From the cell containing the given text, extract its center point as (X, Y) coordinate. 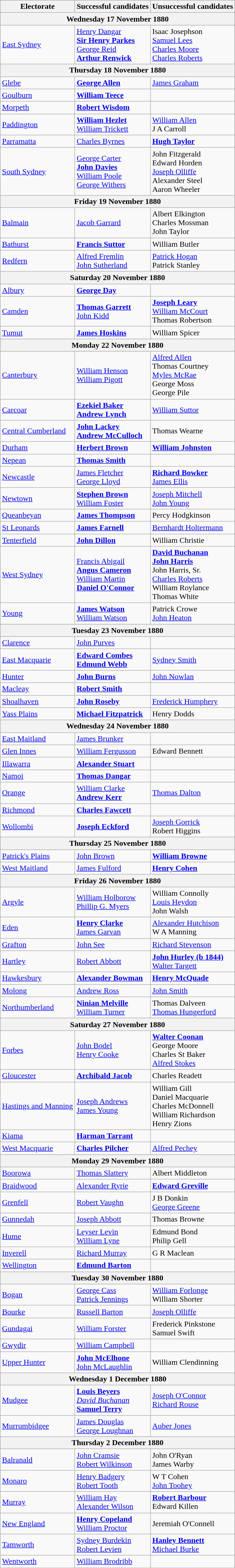
Camden (38, 311)
Thomas Dalveen Thomas Hungerford (193, 1007)
Thursday 18 November 1880 (117, 70)
G R Maclean (193, 1253)
Richard Stevenson (193, 944)
Leyser Levin William Lyne (113, 1236)
Michael Fitzpatrick (113, 714)
St Leonards (38, 527)
John Cramsie Robert Wilkinson (113, 1460)
Patrick Hogan Patrick Stanley (193, 261)
Charles Fawcett (113, 809)
Patrick's Plains (38, 856)
Thomas Slattery (113, 1173)
Thomas Smith (113, 460)
Boorowa (38, 1173)
Gunnedah (38, 1219)
John Smith (193, 991)
George Cass Patrick Jennings (113, 1295)
Alexander Bowman (113, 978)
Frederick Pinkstone Samuel Swift (193, 1328)
Newtown (38, 498)
Edmund Bond Philip Gell (193, 1236)
Molong (38, 991)
Tumut (38, 333)
Joseph Mitchell John Young (193, 498)
Bogan (38, 1295)
Tuesday 23 November 1880 (117, 630)
Edward Bennett (193, 751)
John Burns (113, 676)
Braidwood (38, 1186)
Wednesday 24 November 1880 (117, 726)
West Macquarie (38, 1148)
Wellington (38, 1265)
Herbert Brown (113, 448)
William Henson William Pigott (113, 375)
Grenfell (38, 1203)
Namoi (38, 776)
East Maitland (38, 739)
Sydney Smith (193, 659)
Successful candidates (113, 7)
East Sydney (38, 44)
Hastings and Manning (38, 1106)
Canterbury (38, 375)
Bernhardt Holtermann (193, 527)
John Brown (113, 856)
Electorate (38, 7)
Thomas Dalton (193, 793)
Thomas Garrett John Kidd (113, 311)
Alfred Pechey (193, 1148)
Illawarra (38, 763)
Charles Pilcher (113, 1148)
Robert Barbour Edward Killen (193, 1502)
Richard Bowker James Ellis (193, 477)
Jacob Garrard (113, 223)
Robert Abbott (113, 961)
Joseph Olliffe (193, 1311)
Glen Innes (38, 751)
Bathurst (38, 244)
James Fulford (113, 868)
James Douglas George Loughnan (113, 1426)
Wednesday 17 November 1880 (117, 19)
Yass Plains (38, 714)
Hartley (38, 961)
Albert Middleton (193, 1173)
Alexander Ryrie (113, 1186)
J B Donkin George Greene (193, 1203)
Monaro (38, 1481)
Clarence (38, 643)
West Sydney (38, 575)
Friday 19 November 1880 (117, 201)
William Brodribb (113, 1561)
Harman Tarrant (113, 1136)
James Watson William Watson (113, 614)
Alfred Allen Thomas Courtney Myles McRae George Moss George Pile (193, 375)
Morpeth (38, 108)
John Nowlan (193, 676)
Hunter (38, 676)
William Forlonge William Shorter (193, 1295)
W T Cohen John Toohey (193, 1481)
William Allen J A Carroll (193, 124)
William Campbell (113, 1345)
George Allen (113, 83)
Forbes (38, 1050)
William Suttor (193, 410)
Richmond (38, 809)
James Farnell (113, 527)
John McElhone John McLaughlin (113, 1362)
Argyle (38, 902)
Queanbeyan (38, 515)
Robert Wisdom (113, 108)
David Buchanan John Harris John Harris, Sr. Charles Roberts William Roylance Thomas White (193, 575)
Upper Hunter (38, 1362)
Orange (38, 793)
Joseph O'Connor Richard Rouse (193, 1400)
William Connolly Louis Heydon John Walsh (193, 902)
Andrew Ross (113, 991)
Joseph Abbott (113, 1219)
William Spicer (193, 333)
William Christie (193, 540)
James Brunker (113, 739)
East Macquarie (38, 659)
Mudgee (38, 1400)
John See (113, 944)
Thomas Wearne (193, 431)
William Clarke Andrew Kerr (113, 793)
Henry Copeland William Proctor (113, 1524)
New England (38, 1524)
Frederick Humphery (193, 701)
Thomas Dangar (113, 776)
Jeremiah O'Connell (193, 1524)
Monday 22 November 1880 (117, 345)
Tuesday 30 November 1880 (117, 1278)
William Forster (113, 1328)
Stephen Brown William Foster (113, 498)
Isaac Josephson Samuel Lees Charles Moore Charles Roberts (193, 44)
Balmain (38, 223)
Murrumbidgee (38, 1426)
Inverell (38, 1253)
James Thompson (113, 515)
Shoalhaven (38, 701)
Francis Suttor (113, 244)
William Johnston (193, 448)
Henry Badgery Robert Tooth (113, 1481)
Hanley Bennett Michael Burke (193, 1544)
Edmund Barton (113, 1265)
Hawkesbury (38, 978)
Northumberland (38, 1007)
Henry McQuade (193, 978)
Tamworth (38, 1544)
Alexander Hutchison W A Manning (193, 927)
John Roseby (113, 701)
Redfern (38, 261)
Hugh Taylor (193, 141)
Russell Barton (113, 1311)
William Fergusson (113, 751)
Macleay (38, 689)
Walter Coonan George Moore Charles St Baker Alfred Stokes (193, 1050)
Henry Dodds (193, 714)
Gundagai (38, 1328)
Sydney Burdekin Robert Levien (113, 1544)
John Fitzgerald Edward Horden Joseph Olliffe Alexander Steel Aaron Wheeler (193, 171)
Robert Vaughn (113, 1203)
John Hurley (b 1844) Walter Targett (193, 961)
Richard Murray (113, 1253)
James Hoskins (113, 333)
Edward Greville (193, 1186)
Central Cumberland (38, 431)
Joseph Gorrick Robert Higgins (193, 827)
William Clendinning (193, 1362)
Alfred Fremlin John Sutherland (113, 261)
Albert Elkington Charles Mossman John Taylor (193, 223)
John Dillon (113, 540)
Thursday 2 December 1880 (117, 1443)
Thomas Browne (193, 1219)
Charles Readett (193, 1076)
Henry Dangar Sir Henry Parkes George Reid Arthur Renwick (113, 44)
Nepean (38, 460)
Newcastle (38, 477)
Ezekiel Baker Andrew Lynch (113, 410)
Tenterfield (38, 540)
William Browne (193, 856)
Eden (38, 927)
Young (38, 614)
John O'Ryan James Warby (193, 1460)
John Bodel Henry Cooke (113, 1050)
George Day (113, 290)
Henry Cohen (193, 868)
George Carter John Davies William Poole George Withers (113, 171)
James Graham (193, 83)
William Butler (193, 244)
James Fletcher George Lloyd (113, 477)
Unsuccessful candidates (193, 7)
Gwydir (38, 1345)
Gloucester (38, 1076)
Edward Combes Edmund Webb (113, 659)
Hume (38, 1236)
Bourke (38, 1311)
Wednesday 1 December 1880 (117, 1379)
Patrick Crowe John Heaton (193, 614)
Archibald Jacob (113, 1076)
Parramatta (38, 141)
Joseph Andrews James Young (113, 1106)
Murray (38, 1502)
Goulburn (38, 95)
Alexander Stuart (113, 763)
Albury (38, 290)
Saturday 20 November 1880 (117, 278)
West Maitland (38, 868)
Monday 29 November 1880 (117, 1161)
Kiama (38, 1136)
Balranald (38, 1460)
Francis Abigail Angus Cameron William Martin Daniel O'Connor (113, 575)
Charles Byrnes (113, 141)
Louis Beyers David Buchanan Samuel Terry (113, 1400)
William Holborow Phillip G. Myers (113, 902)
Wentworth (38, 1561)
Ninian Melville William Turner (113, 1007)
Thursday 25 November 1880 (117, 843)
Paddington (38, 124)
Wollombi (38, 827)
William Teece (113, 95)
John Purves (113, 643)
Auber Jones (193, 1426)
Saturday 27 November 1880 (117, 1024)
Percy Hodgkinson (193, 515)
Friday 26 November 1880 (117, 881)
Glebe (38, 83)
Grafton (38, 944)
Joseph Leary William McCourt Thomas Robertson (193, 311)
Carcoar (38, 410)
South Sydney (38, 171)
Robert Smith (113, 689)
John Lackey Andrew McCulloch (113, 431)
Durham (38, 448)
William Hezlet William Trickett (113, 124)
William Gill Daniel Macquarie Charles McDonnell William Richardson Henry Zions (193, 1106)
Henry Clarke James Garvan (113, 927)
Joseph Eckford (113, 827)
William Hay Alexander Wilson (113, 1502)
